Extract the [x, y] coordinate from the center of the cell holding the provided text.  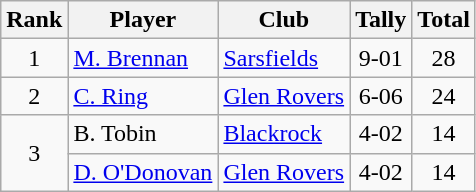
M. Brennan [143, 58]
9-01 [381, 58]
D. O'Donovan [143, 172]
3 [34, 153]
B. Tobin [143, 134]
Tally [381, 20]
Rank [34, 20]
Total [444, 20]
Blackrock [284, 134]
2 [34, 96]
6-06 [381, 96]
1 [34, 58]
C. Ring [143, 96]
Player [143, 20]
24 [444, 96]
28 [444, 58]
Club [284, 20]
Sarsfields [284, 58]
